Return (X, Y) of the center of cell containing provided text 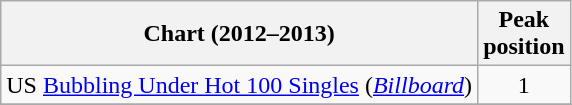
Peakposition (524, 34)
US Bubbling Under Hot 100 Singles (Billboard) (240, 85)
1 (524, 85)
Chart (2012–2013) (240, 34)
